Return [x, y] of the center of cell containing provided text 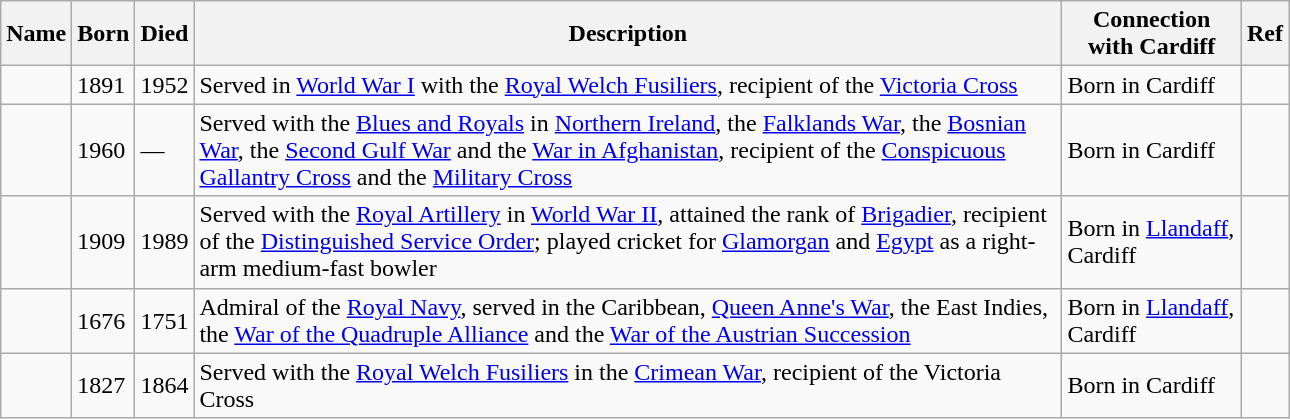
Born [104, 34]
1676 [104, 320]
1989 [164, 242]
1960 [104, 150]
Died [164, 34]
1864 [164, 386]
1952 [164, 85]
Ref [1264, 34]
Connection with Cardiff [1152, 34]
Served with the Royal Welch Fusiliers in the Crimean War, recipient of the Victoria Cross [628, 386]
Name [36, 34]
Served in World War I with the Royal Welch Fusiliers, recipient of the Victoria Cross [628, 85]
1751 [164, 320]
Description [628, 34]
1909 [104, 242]
1827 [104, 386]
— [164, 150]
1891 [104, 85]
